Capture the cell that displays the provided text and extract its [X, Y] central coordinate. 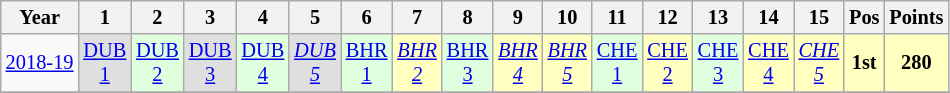
6 [367, 17]
Pos [864, 17]
DUB5 [315, 63]
11 [617, 17]
BHR4 [518, 63]
Year [40, 17]
7 [416, 17]
10 [568, 17]
DUB2 [158, 63]
BHR1 [367, 63]
5 [315, 17]
2018-19 [40, 63]
BHR2 [416, 63]
BHR3 [468, 63]
DUB4 [264, 63]
12 [667, 17]
15 [819, 17]
8 [468, 17]
4 [264, 17]
CHE2 [667, 63]
BHR5 [568, 63]
DUB3 [210, 63]
3 [210, 17]
1 [104, 17]
13 [718, 17]
CHE4 [768, 63]
280 [916, 63]
CHE1 [617, 63]
CHE3 [718, 63]
2 [158, 17]
CHE5 [819, 63]
9 [518, 17]
DUB1 [104, 63]
14 [768, 17]
Points [916, 17]
1st [864, 63]
